Scan for the cell matching the given text and deliver its [x, y] coordinate at center. 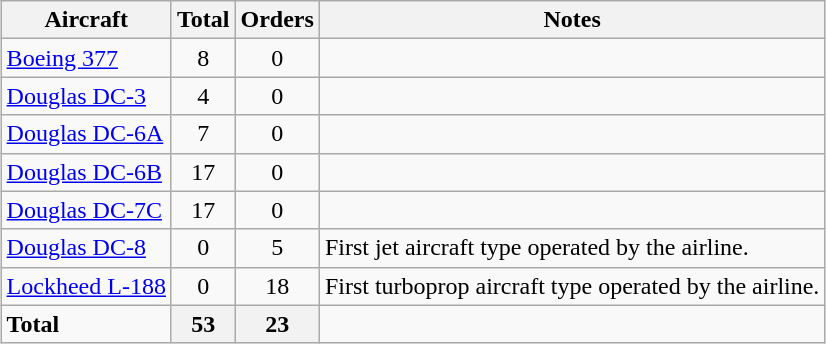
Lockheed L-188 [86, 286]
Douglas DC-7C [86, 210]
23 [277, 324]
Douglas DC-3 [86, 96]
Douglas DC-8 [86, 248]
First turboprop aircraft type operated by the airline. [572, 286]
Douglas DC-6A [86, 134]
4 [203, 96]
Aircraft [86, 20]
5 [277, 248]
First jet aircraft type operated by the airline. [572, 248]
Notes [572, 20]
53 [203, 324]
8 [203, 58]
Douglas DC-6B [86, 172]
18 [277, 286]
Boeing 377 [86, 58]
7 [203, 134]
Orders [277, 20]
